Detect which cell encompasses the target text, then output its (x, y) center coordinate. 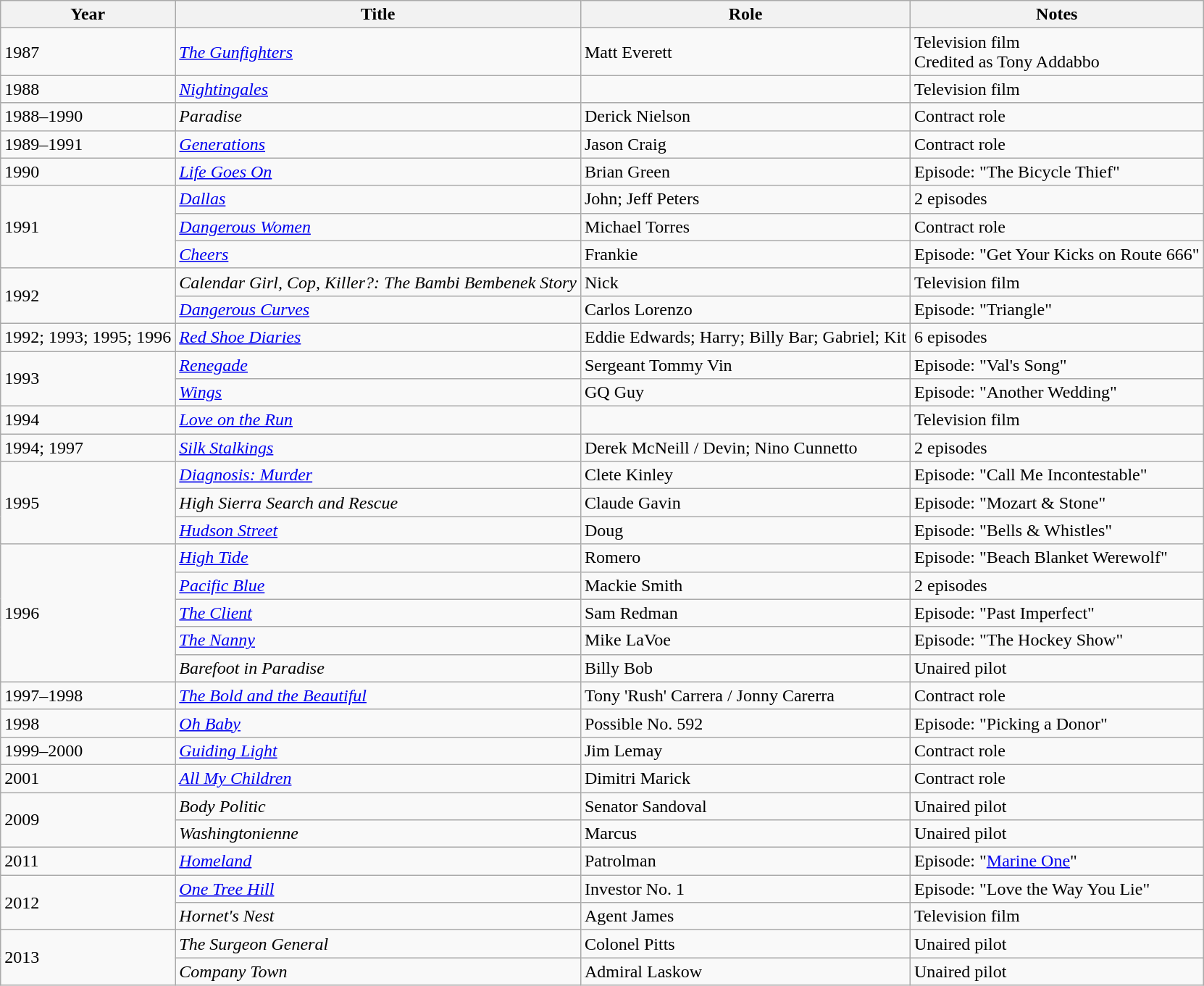
Homeland (378, 861)
Episode: "Val's Song" (1056, 364)
Love on the Run (378, 420)
Dallas (378, 199)
Guiding Light (378, 751)
2013 (88, 958)
Renegade (378, 364)
1997–1998 (88, 695)
Dangerous Curves (378, 309)
Hudson Street (378, 530)
Derek McNeill / Devin; Nino Cunnetto (745, 448)
Mike LaVoe (745, 640)
Title (378, 14)
The Gunfighters (378, 52)
Hornet's Nest (378, 916)
1988–1990 (88, 117)
Patrolman (745, 861)
1990 (88, 172)
Brian Green (745, 172)
John; Jeff Peters (745, 199)
Dangerous Women (378, 227)
Agent James (745, 916)
Michael Torres (745, 227)
2001 (88, 778)
Episode: "Call Me Incontestable" (1056, 475)
2009 (88, 820)
Body Politic (378, 806)
Matt Everett (745, 52)
Episode: "Triangle" (1056, 309)
1999–2000 (88, 751)
Episode: "Another Wedding" (1056, 393)
Clete Kinley (745, 475)
1989–1991 (88, 144)
The Nanny (378, 640)
Paradise (378, 117)
Tony 'Rush' Carrera / Jonny Carerra (745, 695)
Washingtonienne (378, 834)
1993 (88, 378)
Episode: "Mozart & Stone" (1056, 503)
Senator Sandoval (745, 806)
All My Children (378, 778)
Billy Bob (745, 668)
Admiral Laskow (745, 972)
Oh Baby (378, 723)
1987 (88, 52)
2012 (88, 903)
Calendar Girl, Cop, Killer?: The Bambi Bembenek Story (378, 282)
Episode: "Marine One" (1056, 861)
1992; 1993; 1995; 1996 (88, 337)
Eddie Edwards; Harry; Billy Bar; Gabriel; Kit (745, 337)
Frankie (745, 254)
1994; 1997 (88, 448)
Jason Craig (745, 144)
Mackie Smith (745, 585)
1995 (88, 503)
Wings (378, 393)
The Surgeon General (378, 944)
Investor No. 1 (745, 889)
Nick (745, 282)
The Client (378, 613)
High Tide (378, 558)
2011 (88, 861)
Year (88, 14)
Episode: "The Bicycle Thief" (1056, 172)
Nightingales (378, 89)
6 episodes (1056, 337)
Episode: "Beach Blanket Werewolf" (1056, 558)
1992 (88, 296)
The Bold and the Beautiful (378, 695)
Episode: "Love the Way You Lie" (1056, 889)
Colonel Pitts (745, 944)
Role (745, 14)
Red Shoe Diaries (378, 337)
Marcus (745, 834)
Notes (1056, 14)
1991 (88, 227)
Silk Stalkings (378, 448)
1994 (88, 420)
1998 (88, 723)
Dimitri Marick (745, 778)
GQ Guy (745, 393)
Company Town (378, 972)
1988 (88, 89)
Jim Lemay (745, 751)
Diagnosis: Murder (378, 475)
Carlos Lorenzo (745, 309)
One Tree Hill (378, 889)
Episode: "Get Your Kicks on Route 666" (1056, 254)
Sergeant Tommy Vin (745, 364)
Episode: "Picking a Donor" (1056, 723)
Life Goes On (378, 172)
Television filmCredited as Tony Addabbo (1056, 52)
Barefoot in Paradise (378, 668)
Possible No. 592 (745, 723)
Romero (745, 558)
Claude Gavin (745, 503)
Episode: "The Hockey Show" (1056, 640)
Episode: "Past Imperfect" (1056, 613)
Pacific Blue (378, 585)
Sam Redman (745, 613)
1996 (88, 613)
Generations (378, 144)
Episode: "Bells & Whistles" (1056, 530)
Cheers (378, 254)
High Sierra Search and Rescue (378, 503)
Derick Nielson (745, 117)
Doug (745, 530)
